Detect which cell encompasses the target text, then output its [x, y] center coordinate. 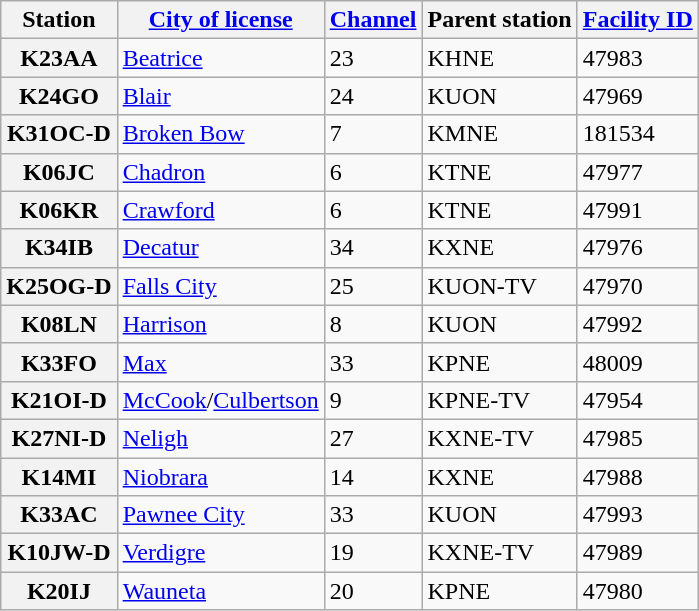
KHNE [500, 58]
47969 [638, 96]
47983 [638, 58]
K33FO [59, 362]
K10JW-D [59, 553]
K08LN [59, 324]
181534 [638, 134]
47991 [638, 210]
47980 [638, 591]
9 [373, 400]
14 [373, 477]
47976 [638, 248]
K24GO [59, 96]
K06KR [59, 210]
K06JC [59, 172]
48009 [638, 362]
Chadron [220, 172]
McCook/Culbertson [220, 400]
K20IJ [59, 591]
47989 [638, 553]
Niobrara [220, 477]
K33AC [59, 515]
Falls City [220, 286]
City of license [220, 20]
19 [373, 553]
47992 [638, 324]
Beatrice [220, 58]
24 [373, 96]
Broken Bow [220, 134]
47954 [638, 400]
34 [373, 248]
Decatur [220, 248]
Max [220, 362]
Parent station [500, 20]
KMNE [500, 134]
25 [373, 286]
K21OI-D [59, 400]
27 [373, 438]
K34IB [59, 248]
23 [373, 58]
Channel [373, 20]
Neligh [220, 438]
47988 [638, 477]
Blair [220, 96]
K27NI-D [59, 438]
47985 [638, 438]
47970 [638, 286]
Facility ID [638, 20]
7 [373, 134]
Pawnee City [220, 515]
Wauneta [220, 591]
Station [59, 20]
Verdigre [220, 553]
K25OG-D [59, 286]
47993 [638, 515]
K31OC-D [59, 134]
Crawford [220, 210]
20 [373, 591]
K23AA [59, 58]
47977 [638, 172]
8 [373, 324]
KUON-TV [500, 286]
KPNE-TV [500, 400]
Harrison [220, 324]
K14MI [59, 477]
